For the text-containing cell, return its midpoint in (X, Y) coordinate format. 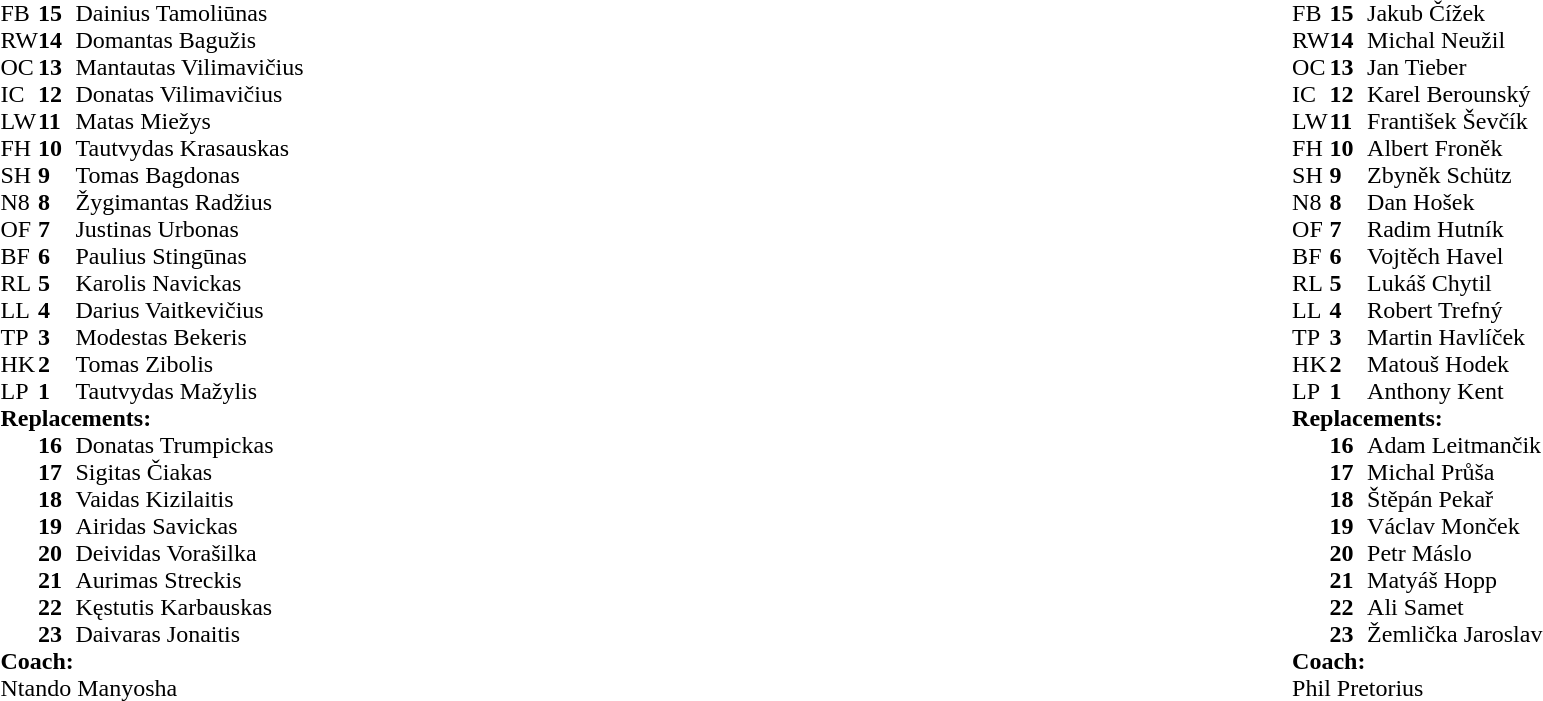
Paulius Stingūnas (190, 256)
Michal Neužil (1454, 40)
Jan Tieber (1454, 68)
Darius Vaitkevičius (190, 310)
Radim Hutník (1454, 230)
Albert Froněk (1454, 148)
Matas Miežys (190, 122)
Justinas Urbonas (190, 230)
Dainius Tamoliūnas (190, 14)
Zbyněk Schütz (1454, 176)
Petr Máslo (1454, 554)
Žemlička Jaroslav (1454, 634)
Donatas Trumpickas (190, 446)
Matouš Hodek (1454, 364)
Donatas Vilimavičius (190, 94)
Phil Pretorius (1417, 688)
Matyáš Hopp (1454, 580)
Karolis Navickas (190, 284)
Robert Trefný (1454, 310)
Jakub Čížek (1454, 14)
Sigitas Čiakas (190, 472)
Vojtěch Havel (1454, 256)
Domantas Bagužis (190, 40)
Ntando Manyosha (152, 688)
Modestas Bekeris (190, 338)
Kęstutis Karbauskas (190, 608)
Žygimantas Radžius (190, 202)
Tautvydas Mažylis (190, 392)
Lukáš Chytil (1454, 284)
Martin Havlíček (1454, 338)
Anthony Kent (1454, 392)
Tautvydas Krasauskas (190, 148)
Ali Samet (1454, 608)
Mantautas Vilimavičius (190, 68)
Vaidas Kizilaitis (190, 500)
Adam Leitmančik (1454, 446)
Airidas Savickas (190, 526)
František Ševčík (1454, 122)
Tomas Zibolis (190, 364)
Václav Monček (1454, 526)
Aurimas Streckis (190, 580)
Michal Průša (1454, 472)
Dan Hošek (1454, 202)
Deividas Vorašilka (190, 554)
Tomas Bagdonas (190, 176)
Štěpán Pekař (1454, 500)
Karel Berounský (1454, 94)
Daivaras Jonaitis (190, 634)
